For the text-containing cell, return its midpoint in (X, Y) coordinate format. 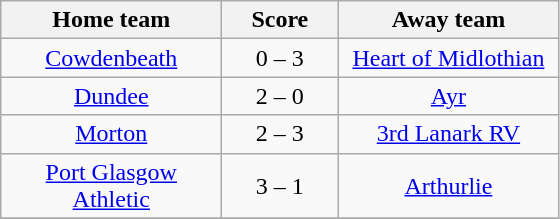
3 – 1 (280, 186)
Morton (112, 134)
Home team (112, 20)
Away team (448, 20)
Ayr (448, 96)
0 – 3 (280, 58)
Heart of Midlothian (448, 58)
Dundee (112, 96)
Cowdenbeath (112, 58)
Score (280, 20)
2 – 3 (280, 134)
Port Glasgow Athletic (112, 186)
2 – 0 (280, 96)
Arthurlie (448, 186)
3rd Lanark RV (448, 134)
